Detect which cell encompasses the target text, then output its [X, Y] center coordinate. 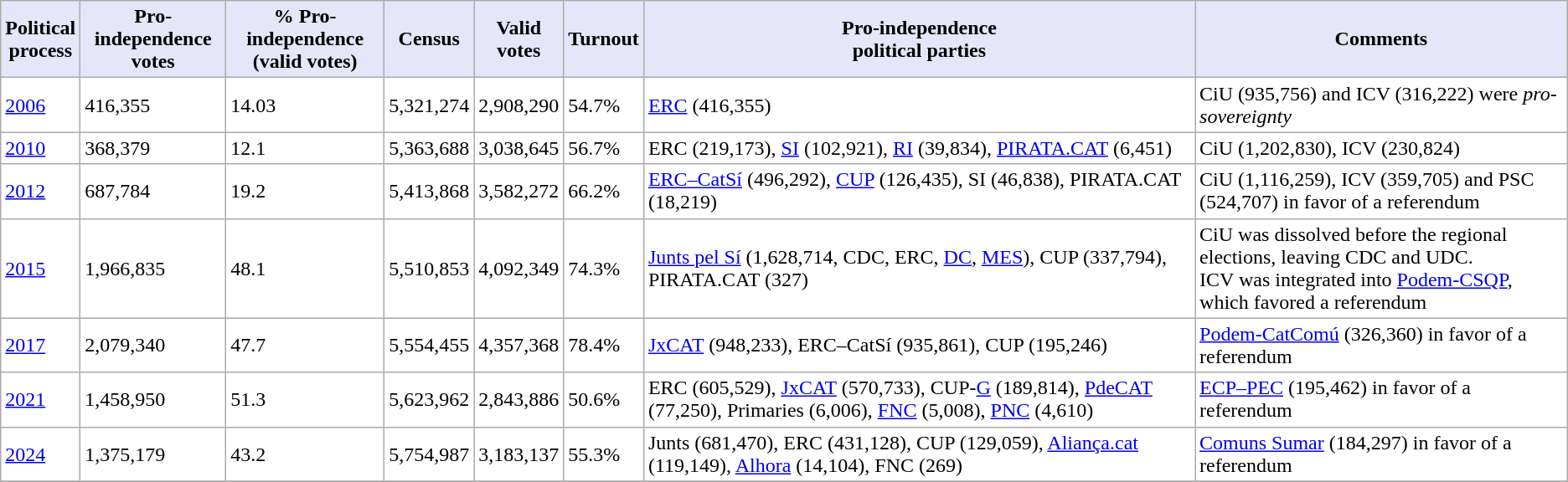
2024 [40, 454]
5,321,274 [429, 105]
3,582,272 [519, 191]
Podem-CatComú (326,360) in favor of a referendum [1382, 345]
5,754,987 [429, 454]
CiU (935,756) and ICV (316,222) were pro-sovereignty [1382, 105]
78.4% [604, 345]
3,183,137 [519, 454]
ERC (416,355) [919, 105]
54.7% [604, 105]
ERC–CatSí (496,292), CUP (126,435), SI (46,838), PIRATA.CAT (18,219) [919, 191]
12.1 [305, 148]
2006 [40, 105]
ECP–PEC (195,462) in favor of a referendum [1382, 400]
CiU (1,116,259), ICV (359,705) and PSC (524,707) in favor of a referendum [1382, 191]
2015 [40, 268]
JxCAT (948,233), ERC–CatSí (935,861), CUP (195,246) [919, 345]
687,784 [153, 191]
CiU was dissolved before the regional elections, leaving CDC and UDC.ICV was integrated into Podem-CSQP, which favored a referendum [1382, 268]
Comuns Sumar (184,297) in favor of a referendum [1382, 454]
5,554,455 [429, 345]
2017 [40, 345]
Validvotes [519, 39]
368,379 [153, 148]
Junts pel Sí (1,628,714, CDC, ERC, DC, MES), CUP (337,794), PIRATA.CAT (327) [919, 268]
43.2 [305, 454]
50.6% [604, 400]
ERC (605,529), JxCAT (570,733), CUP-G (189,814), PdeCAT (77,250), Primaries (6,006), FNC (5,008), PNC (4,610) [919, 400]
66.2% [604, 191]
1,966,835 [153, 268]
5,363,688 [429, 148]
CiU (1,202,830), ICV (230,824) [1382, 148]
1,375,179 [153, 454]
ERC (219,173), SI (102,921), RI (39,834), PIRATA.CAT (6,451) [919, 148]
% Pro-independence(valid votes) [305, 39]
48.1 [305, 268]
4,092,349 [519, 268]
416,355 [153, 105]
56.7% [604, 148]
3,038,645 [519, 148]
Junts (681,470), ERC (431,128), CUP (129,059), Aliança.cat (119,149), Alhora (14,104), FNC (269) [919, 454]
5,623,962 [429, 400]
Comments [1382, 39]
47.7 [305, 345]
2,079,340 [153, 345]
5,413,868 [429, 191]
14.03 [305, 105]
5,510,853 [429, 268]
Census [429, 39]
51.3 [305, 400]
1,458,950 [153, 400]
2,908,290 [519, 105]
Pro-independencevotes [153, 39]
Turnout [604, 39]
4,357,368 [519, 345]
74.3% [604, 268]
2010 [40, 148]
Pro-independencepolitical parties [919, 39]
2012 [40, 191]
Politicalprocess [40, 39]
2021 [40, 400]
2,843,886 [519, 400]
19.2 [305, 191]
55.3% [604, 454]
